Detect which cell encompasses the target text, then output its (x, y) center coordinate. 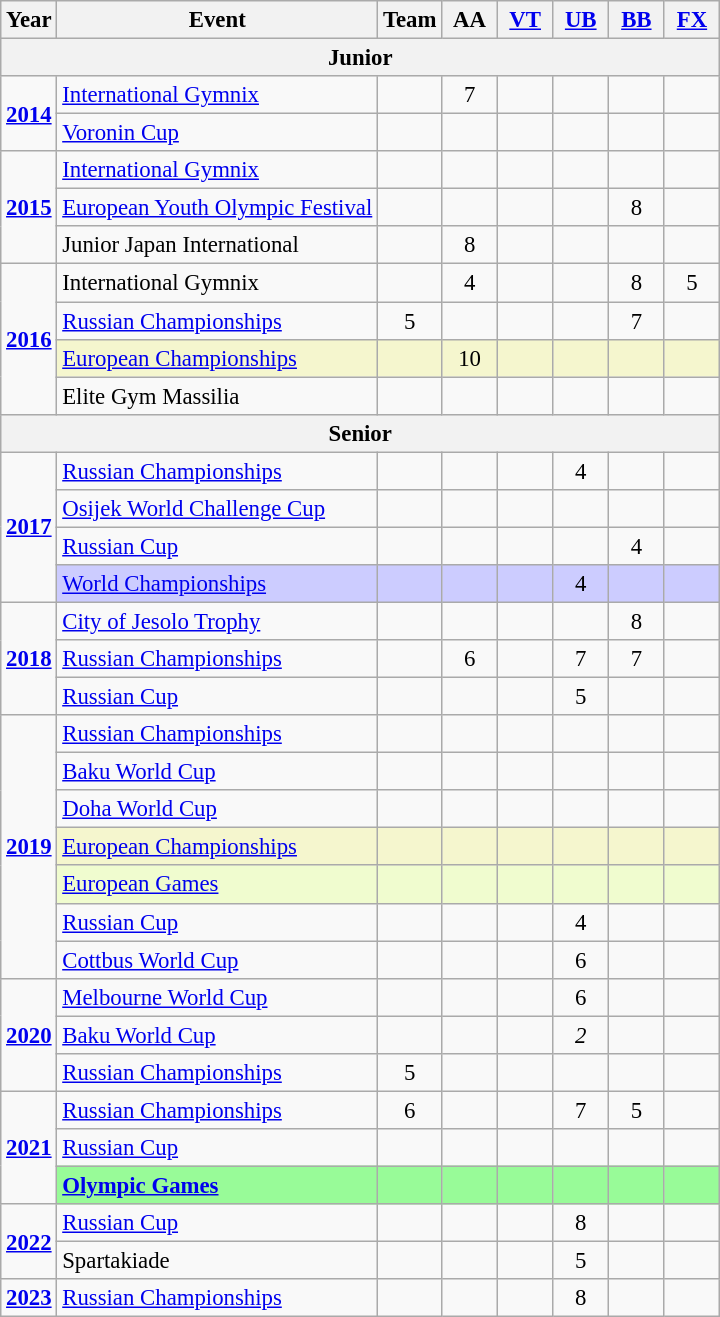
Event (218, 20)
2021 (29, 1148)
World Championships (218, 584)
BB (637, 20)
2 (581, 1035)
Cottbus World Cup (218, 960)
Spartakiade (218, 1261)
2017 (29, 527)
VT (525, 20)
Junior (360, 58)
European Youth Olympic Festival (218, 208)
2020 (29, 1034)
Olympic Games (218, 1185)
Team (410, 20)
2022 (29, 1242)
Junior Japan International (218, 245)
Year (29, 20)
Elite Gym Massilia (218, 396)
AA (470, 20)
Doha World Cup (218, 809)
2015 (29, 208)
2023 (29, 1298)
2016 (29, 339)
Osijek World Challenge Cup (218, 509)
Senior (360, 433)
Melbourne World Cup (218, 997)
UB (581, 20)
European Games (218, 885)
Voronin Cup (218, 133)
10 (470, 358)
2014 (29, 114)
2018 (29, 658)
City of Jesolo Trophy (218, 621)
FX (692, 20)
2019 (29, 846)
